Return the [X, Y] coordinate for the center point of the cell that contains the specified text.  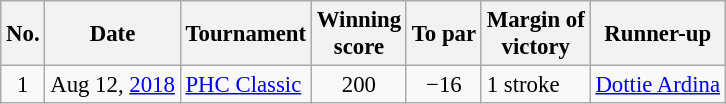
1 stroke [536, 85]
Margin ofvictory [536, 34]
Date [112, 34]
200 [358, 85]
Tournament [246, 34]
Runner-up [658, 34]
PHC Classic [246, 85]
−16 [444, 85]
No. [23, 34]
Aug 12, 2018 [112, 85]
Winningscore [358, 34]
1 [23, 85]
Dottie Ardina [658, 85]
To par [444, 34]
